Capture the cell that displays the provided text and extract its [X, Y] central coordinate. 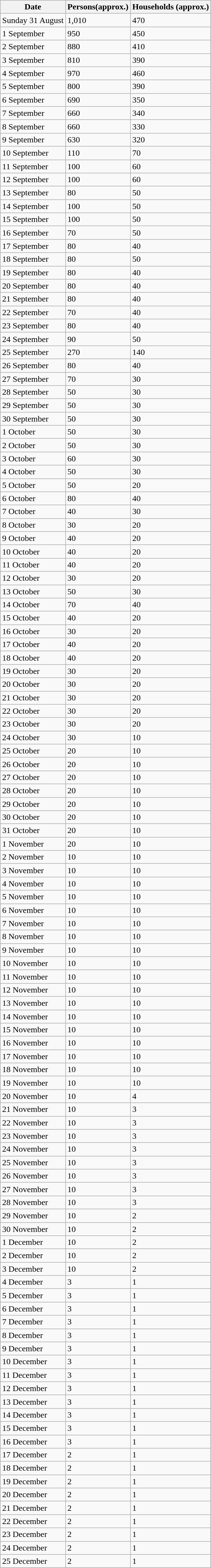
7 December [33, 1322]
11 December [33, 1375]
880 [98, 47]
4 October [33, 472]
13 September [33, 193]
4 November [33, 884]
14 September [33, 206]
1,010 [98, 20]
Persons(approx.) [98, 7]
16 October [33, 631]
16 November [33, 1043]
4 December [33, 1282]
470 [171, 20]
26 November [33, 1176]
19 September [33, 273]
20 October [33, 684]
23 September [33, 326]
1 November [33, 844]
3 September [33, 60]
19 October [33, 671]
23 October [33, 724]
23 November [33, 1136]
23 December [33, 1534]
330 [171, 126]
270 [98, 352]
25 October [33, 751]
11 October [33, 565]
22 November [33, 1123]
15 November [33, 1030]
5 November [33, 897]
10 December [33, 1362]
9 September [33, 140]
24 November [33, 1149]
6 September [33, 100]
29 November [33, 1216]
110 [98, 153]
9 December [33, 1348]
21 December [33, 1508]
1 December [33, 1242]
19 November [33, 1083]
24 December [33, 1548]
6 December [33, 1309]
17 September [33, 246]
1 October [33, 432]
3 October [33, 459]
Sunday 31 August [33, 20]
24 October [33, 737]
8 November [33, 937]
20 November [33, 1096]
9 October [33, 538]
20 September [33, 286]
4 September [33, 73]
10 November [33, 963]
10 October [33, 551]
19 December [33, 1481]
25 November [33, 1162]
7 November [33, 923]
24 September [33, 339]
18 November [33, 1070]
22 December [33, 1521]
21 November [33, 1109]
26 September [33, 365]
26 October [33, 764]
450 [171, 34]
320 [171, 140]
17 November [33, 1056]
2 October [33, 445]
28 November [33, 1202]
5 December [33, 1295]
17 October [33, 645]
5 October [33, 485]
15 December [33, 1428]
25 December [33, 1561]
17 December [33, 1455]
18 October [33, 658]
4 [171, 1096]
3 November [33, 870]
2 December [33, 1256]
14 December [33, 1415]
29 October [33, 804]
410 [171, 47]
11 November [33, 976]
16 December [33, 1442]
30 November [33, 1229]
630 [98, 140]
950 [98, 34]
14 November [33, 1017]
20 December [33, 1495]
12 November [33, 990]
22 October [33, 711]
8 September [33, 126]
6 November [33, 910]
11 September [33, 166]
3 December [33, 1269]
970 [98, 73]
27 November [33, 1189]
9 November [33, 950]
15 September [33, 220]
16 September [33, 233]
13 October [33, 592]
7 October [33, 512]
140 [171, 352]
12 December [33, 1388]
15 October [33, 618]
21 September [33, 299]
340 [171, 113]
Date [33, 7]
460 [171, 73]
800 [98, 87]
8 December [33, 1335]
13 December [33, 1402]
27 October [33, 777]
18 September [33, 259]
2 September [33, 47]
2 November [33, 857]
30 October [33, 817]
30 September [33, 419]
27 September [33, 379]
Households (approx.) [171, 7]
13 November [33, 1003]
12 October [33, 578]
21 October [33, 698]
28 September [33, 392]
14 October [33, 605]
1 September [33, 34]
18 December [33, 1468]
810 [98, 60]
22 September [33, 312]
29 September [33, 406]
12 September [33, 180]
8 October [33, 525]
5 September [33, 87]
6 October [33, 498]
350 [171, 100]
10 September [33, 153]
690 [98, 100]
25 September [33, 352]
28 October [33, 790]
31 October [33, 831]
90 [98, 339]
7 September [33, 113]
